Return (X, Y) of the center of cell containing provided text 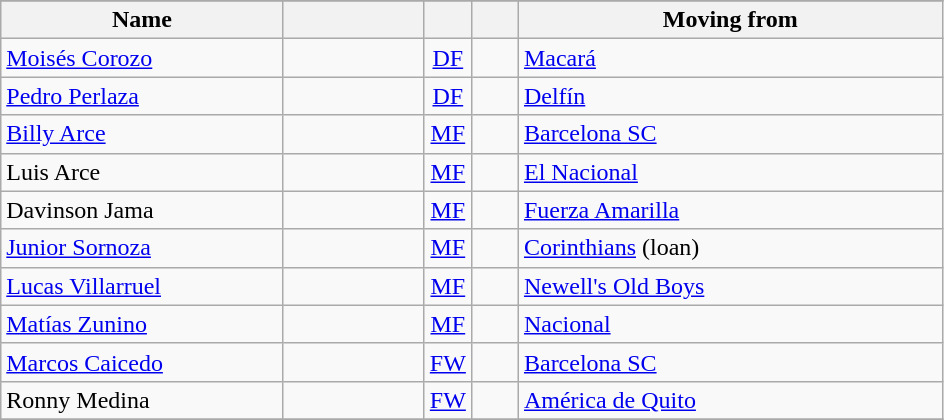
Moving from (730, 20)
Lucas Villarruel (142, 286)
Davinson Jama (142, 210)
Delfín (730, 96)
Marcos Caicedo (142, 362)
Junior Sornoza (142, 248)
Moisés Corozo (142, 58)
Nacional (730, 324)
Fuerza Amarilla (730, 210)
Newell's Old Boys (730, 286)
Corinthians (loan) (730, 248)
Macará (730, 58)
Ronny Medina (142, 400)
El Nacional (730, 172)
Matías Zunino (142, 324)
Billy Arce (142, 134)
Pedro Perlaza (142, 96)
América de Quito (730, 400)
Luis Arce (142, 172)
Name (142, 20)
